Return the (X, Y) coordinate for the center point of the cell that contains the specified text.  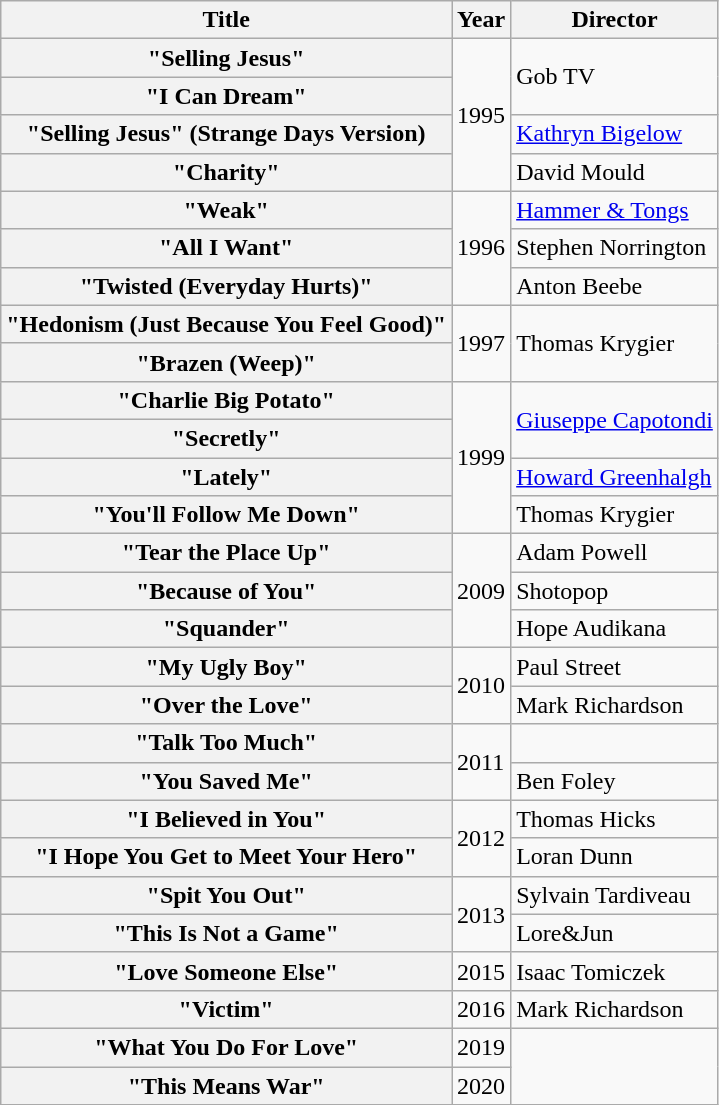
Stephen Norrington (615, 248)
"Tear the Place Up" (226, 553)
"Spit You Out" (226, 895)
Howard Greenhalgh (615, 477)
"All I Want" (226, 248)
2009 (482, 591)
David Mould (615, 172)
"This Is Not a Game" (226, 933)
Loran Dunn (615, 857)
2019 (482, 1047)
Adam Powell (615, 553)
"Hedonism (Just Because You Feel Good)" (226, 324)
Title (226, 20)
"You Saved Me" (226, 781)
1995 (482, 115)
"Secretly" (226, 438)
"Talk Too Much" (226, 743)
2011 (482, 762)
Director (615, 20)
Hope Audikana (615, 629)
1996 (482, 248)
"Selling Jesus" (226, 58)
"Love Someone Else" (226, 971)
Lore&Jun (615, 933)
Kathryn Bigelow (615, 134)
"I Believed in You" (226, 819)
1997 (482, 343)
2013 (482, 914)
"Charity" (226, 172)
"Charlie Big Potato" (226, 400)
Hammer & Tongs (615, 210)
Gob TV (615, 77)
"My Ugly Boy" (226, 667)
Shotopop (615, 591)
"I Can Dream" (226, 96)
2016 (482, 1009)
"What You Do For Love" (226, 1047)
2020 (482, 1085)
"Brazen (Weep)" (226, 362)
"Squander" (226, 629)
"Selling Jesus" (Strange Days Version) (226, 134)
"Because of You" (226, 591)
2010 (482, 686)
1999 (482, 457)
Ben Foley (615, 781)
"Victim" (226, 1009)
Sylvain Tardiveau (615, 895)
Giuseppe Capotondi (615, 419)
"Twisted (Everyday Hurts)" (226, 286)
Anton Beebe (615, 286)
2015 (482, 971)
Thomas Hicks (615, 819)
Paul Street (615, 667)
"I Hope You Get to Meet Your Hero" (226, 857)
2012 (482, 838)
"Over the Love" (226, 705)
Year (482, 20)
Isaac Tomiczek (615, 971)
"Weak" (226, 210)
"Lately" (226, 477)
"This Means War" (226, 1085)
"You'll Follow Me Down" (226, 515)
